Detect which cell encompasses the target text, then output its [x, y] center coordinate. 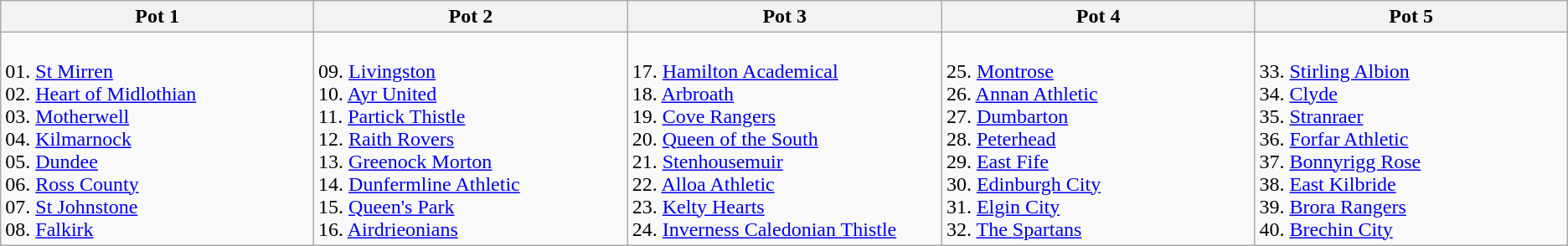
Pot 5 [1411, 17]
01. St Mirren 02. Heart of Midlothian 03. Motherwell 04. Kilmarnock 05. Dundee 06. Ross County 07. St Johnstone 08. Falkirk [157, 139]
Pot 4 [1098, 17]
25. Montrose 26. Annan Athletic 27. Dumbarton 28. Peterhead 29. East Fife 30. Edinburgh City 31. Elgin City 32. The Spartans [1098, 139]
Pot 2 [471, 17]
33. Stirling Albion 34. Clyde 35. Stranraer 36. Forfar Athletic 37. Bonnyrigg Rose 38. East Kilbride 39. Brora Rangers 40. Brechin City [1411, 139]
Pot 3 [784, 17]
09. Livingston 10. Ayr United 11. Partick Thistle 12. Raith Rovers 13. Greenock Morton 14. Dunfermline Athletic 15. Queen's Park 16. Airdrieonians [471, 139]
Pot 1 [157, 17]
